Capture the cell that displays the provided text and extract its (X, Y) central coordinate. 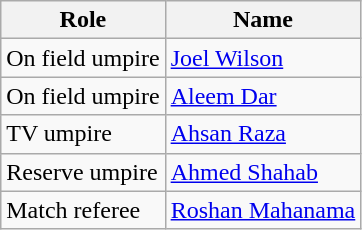
Ahmed Shahab (263, 172)
Aleem Dar (263, 96)
Joel Wilson (263, 58)
Ahsan Raza (263, 134)
Role (83, 20)
Match referee (83, 210)
Roshan Mahanama (263, 210)
TV umpire (83, 134)
Name (263, 20)
Reserve umpire (83, 172)
